Scan for the cell matching the given text and deliver its (X, Y) coordinate at center. 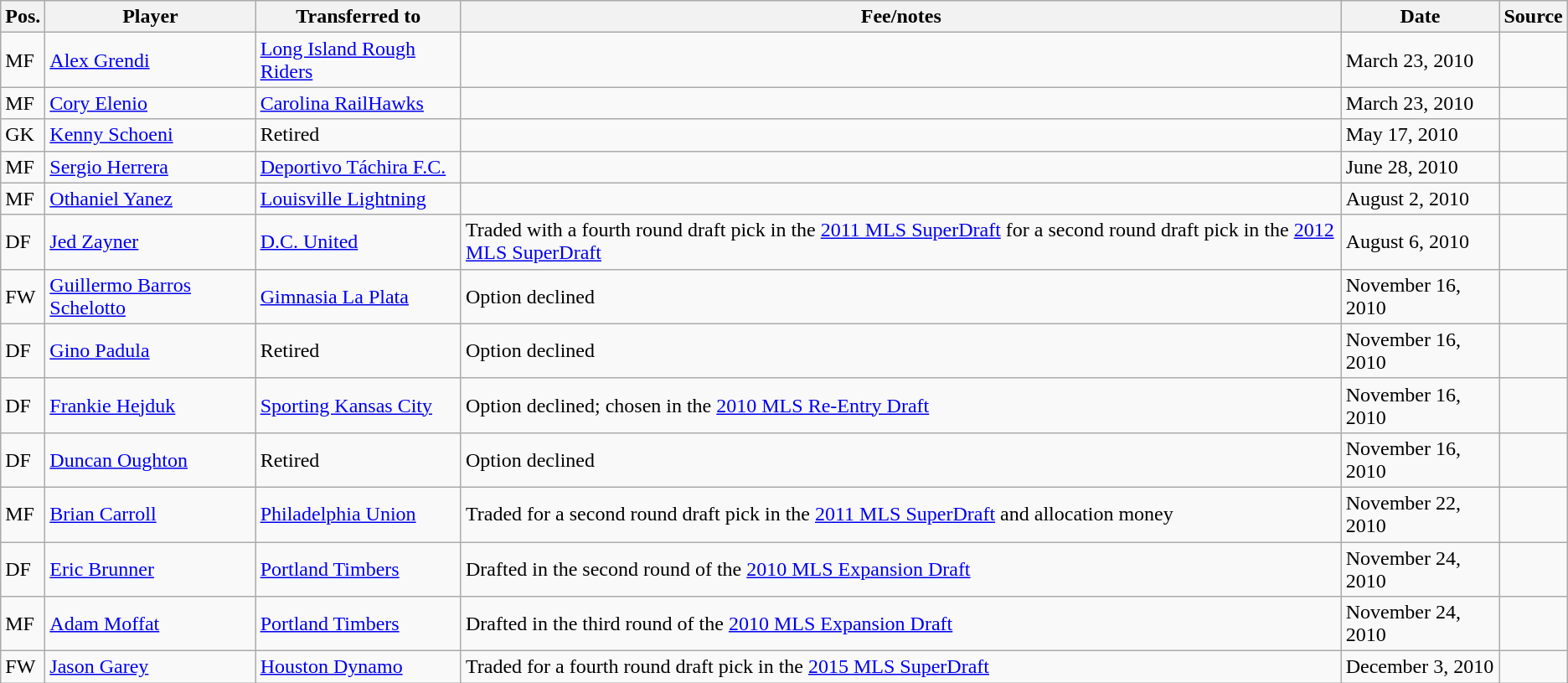
August 6, 2010 (1421, 241)
Drafted in the third round of the 2010 MLS Expansion Draft (901, 623)
Louisville Lightning (358, 199)
Jed Zayner (151, 241)
Long Island Rough Riders (358, 60)
Cory Elenio (151, 103)
December 3, 2010 (1421, 667)
Adam Moffat (151, 623)
Alex Grendi (151, 60)
Traded for a fourth round draft pick in the 2015 MLS SuperDraft (901, 667)
Gino Padula (151, 350)
Pos. (23, 17)
Fee/notes (901, 17)
Drafted in the second round of the 2010 MLS Expansion Draft (901, 568)
Frankie Hejduk (151, 406)
Traded with a fourth round draft pick in the 2011 MLS SuperDraft for a second round draft pick in the 2012 MLS SuperDraft (901, 241)
Othaniel Yanez (151, 199)
Traded for a second round draft pick in the 2011 MLS SuperDraft and allocation money (901, 515)
Deportivo Táchira F.C. (358, 167)
Player (151, 17)
Option declined; chosen in the 2010 MLS Re-Entry Draft (901, 406)
Sporting Kansas City (358, 406)
Brian Carroll (151, 515)
Philadelphia Union (358, 515)
D.C. United (358, 241)
GK (23, 135)
Guillermo Barros Schelotto (151, 297)
Gimnasia La Plata (358, 297)
November 22, 2010 (1421, 515)
Houston Dynamo (358, 667)
Carolina RailHawks (358, 103)
June 28, 2010 (1421, 167)
Duncan Oughton (151, 459)
Source (1533, 17)
Kenny Schoeni (151, 135)
Transferred to (358, 17)
Jason Garey (151, 667)
Date (1421, 17)
Sergio Herrera (151, 167)
Eric Brunner (151, 568)
May 17, 2010 (1421, 135)
August 2, 2010 (1421, 199)
